Find where the given text appears and provide that cell's center as (X, Y) coordinate. 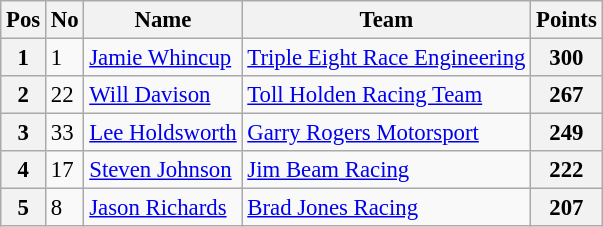
Points (566, 20)
33 (65, 133)
Pos (24, 20)
22 (65, 95)
8 (65, 208)
5 (24, 208)
Toll Holden Racing Team (386, 95)
Will Davison (163, 95)
Team (386, 20)
Brad Jones Racing (386, 208)
300 (566, 58)
2 (24, 95)
Name (163, 20)
267 (566, 95)
249 (566, 133)
Jason Richards (163, 208)
Steven Johnson (163, 170)
207 (566, 208)
3 (24, 133)
Jamie Whincup (163, 58)
Garry Rogers Motorsport (386, 133)
Jim Beam Racing (386, 170)
17 (65, 170)
No (65, 20)
4 (24, 170)
222 (566, 170)
Lee Holdsworth (163, 133)
Triple Eight Race Engineering (386, 58)
